Pinpoint the cell where the given text exists, returning its [x, y] midpoint coordinate. 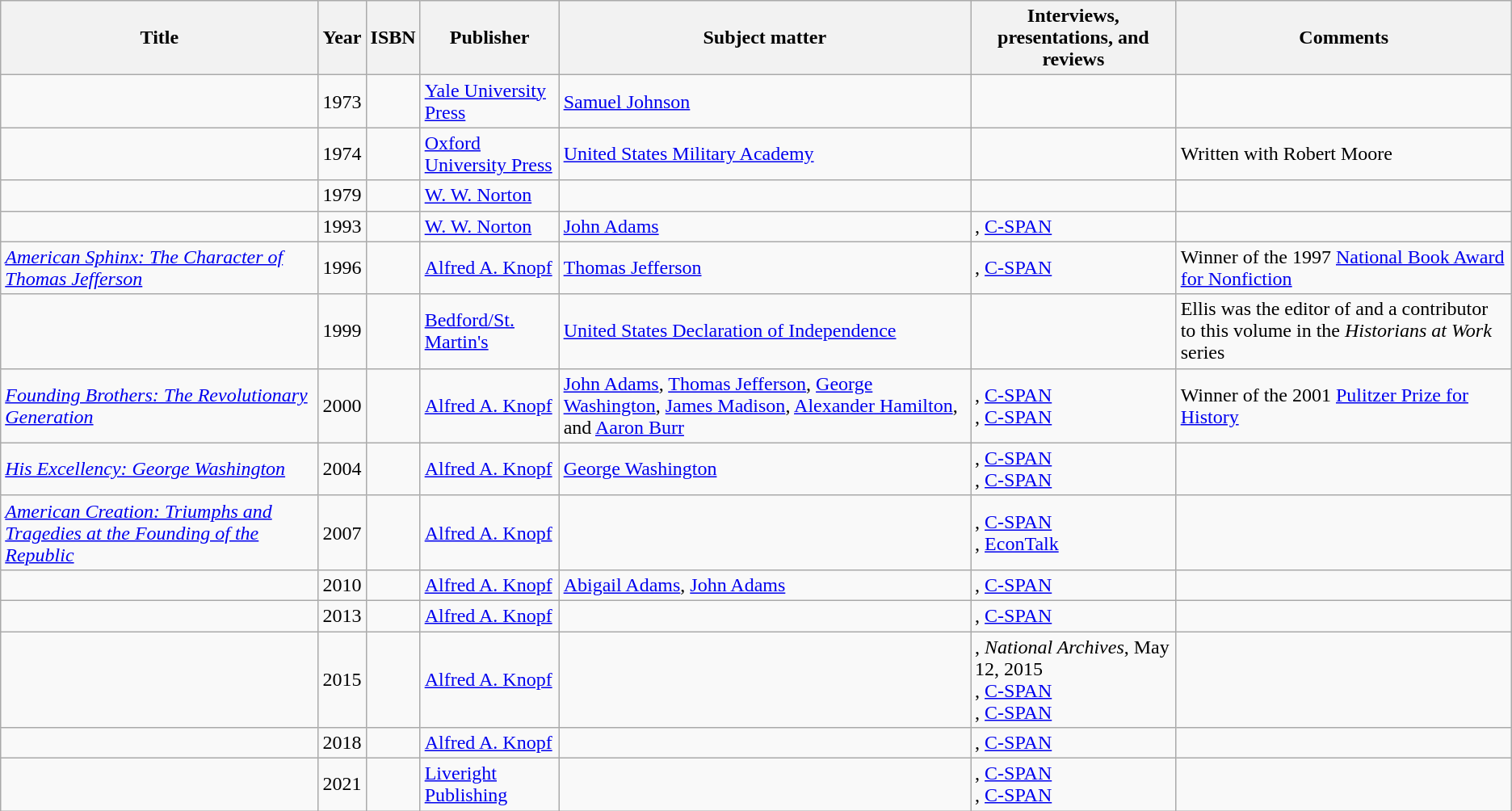
Publisher [489, 38]
1999 [342, 331]
American Creation: Triumphs and Tragedies at the Founding of the Republic [160, 532]
John Adams [764, 226]
Written with Robert Moore [1344, 153]
Oxford University Press [489, 153]
1973 [342, 102]
1979 [342, 195]
, National Archives, May 12, 2015, C-SPAN, C-SPAN [1074, 680]
Abigail Adams, John Adams [764, 585]
American Sphinx: The Character of Thomas Jefferson [160, 268]
Bedford/St. Martin's [489, 331]
Ellis was the editor of and a contributor to this volume in the Historians at Work series [1344, 331]
Interviews, presentations, and reviews [1074, 38]
1974 [342, 153]
ISBN [393, 38]
Year [342, 38]
2018 [342, 743]
Comments [1344, 38]
George Washington [764, 469]
Subject matter [764, 38]
1993 [342, 226]
Founding Brothers: The Revolutionary Generation [160, 405]
Thomas Jefferson [764, 268]
United States Military Academy [764, 153]
1996 [342, 268]
2021 [342, 785]
, C-SPAN, EconTalk [1074, 532]
John Adams, Thomas Jefferson, George Washington, James Madison, Alexander Hamilton, and Aaron Burr [764, 405]
2000 [342, 405]
Yale University Press [489, 102]
2013 [342, 616]
Title [160, 38]
2015 [342, 680]
2007 [342, 532]
Liveright Publishing [489, 785]
His Excellency: George Washington [160, 469]
Winner of the 1997 National Book Award for Nonfiction [1344, 268]
2004 [342, 469]
2010 [342, 585]
Winner of the 2001 Pulitzer Prize for History [1344, 405]
United States Declaration of Independence [764, 331]
Samuel Johnson [764, 102]
